Search for the cell housing the specified text and yield its [X, Y] center coordinate. 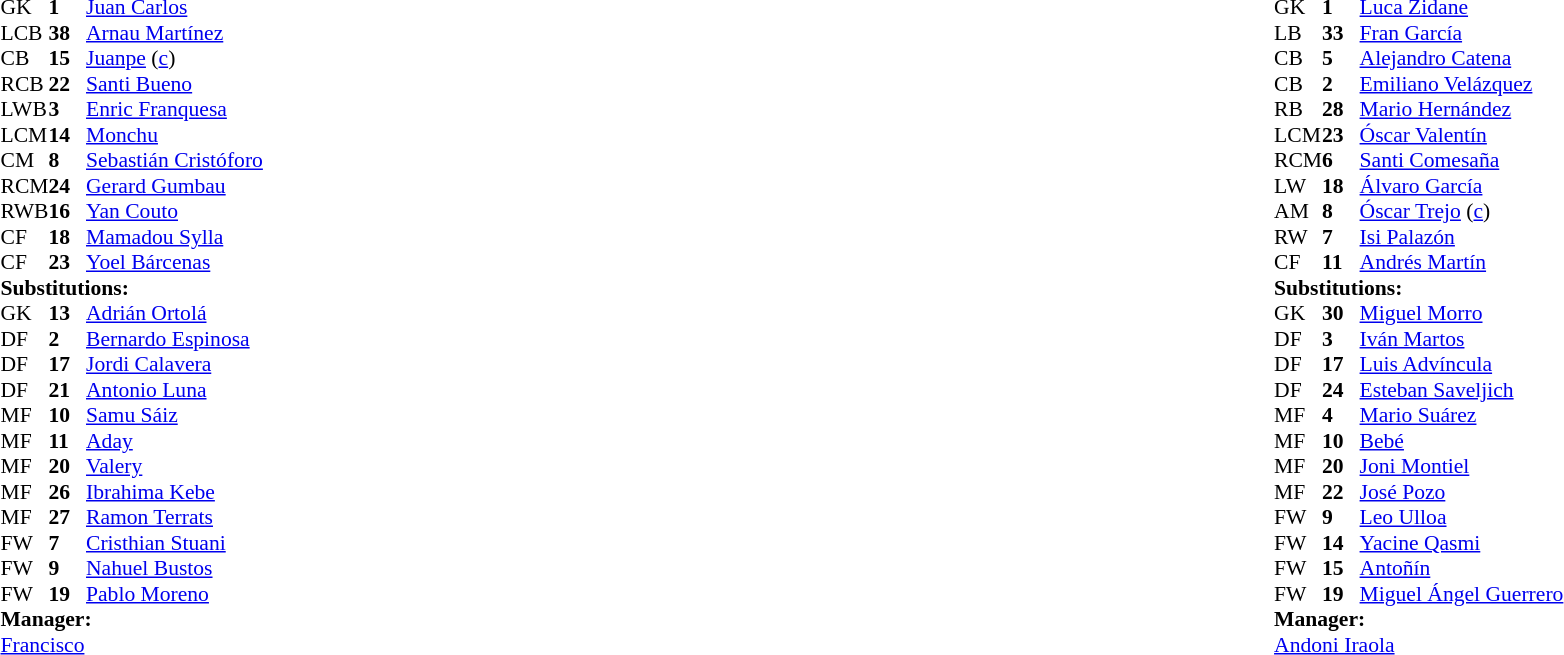
Gerard Gumbau [174, 186]
José Pozo [1462, 492]
28 [1341, 109]
Enric Franquesa [174, 109]
Esteban Saveljich [1462, 390]
38 [67, 33]
Ramon Terrats [174, 517]
Mario Suárez [1462, 415]
Valery [174, 467]
Adrián Ortolá [174, 313]
16 [67, 211]
4 [1341, 415]
Isi Palazón [1462, 237]
RW [1298, 237]
Emiliano Velázquez [1462, 84]
Pablo Moreno [174, 594]
Bernardo Espinosa [174, 339]
6 [1341, 161]
Bebé [1462, 441]
5 [1341, 59]
Álvaro García [1462, 186]
Ibrahima Kebe [174, 492]
Iván Martos [1462, 339]
Fran García [1462, 33]
26 [67, 492]
Óscar Trejo (c) [1462, 211]
Juanpe (c) [174, 59]
LB [1298, 33]
AM [1298, 211]
27 [67, 517]
RWB [24, 211]
Yacine Qasmi [1462, 543]
RB [1298, 109]
RCB [24, 84]
Miguel Ángel Guerrero [1462, 594]
Yoel Bárcenas [174, 263]
Monchu [174, 135]
33 [1341, 33]
Antonio Luna [174, 390]
13 [67, 313]
Antoñín [1462, 569]
30 [1341, 313]
LWB [24, 109]
Miguel Morro [1462, 313]
Aday [174, 441]
Cristhian Stuani [174, 543]
Andrés Martín [1462, 263]
Mario Hernández [1462, 109]
Leo Ulloa [1462, 517]
Joni Montiel [1462, 467]
Jordi Calavera [174, 365]
Sebastián Cristóforo [174, 161]
Yan Couto [174, 211]
Santi Comesaña [1462, 161]
CM [24, 161]
Alejandro Catena [1462, 59]
Santi Bueno [174, 84]
Arnau Martínez [174, 33]
LW [1298, 186]
LCB [24, 33]
21 [67, 390]
Luis Advíncula [1462, 365]
Nahuel Bustos [174, 569]
Samu Sáiz [174, 415]
Mamadou Sylla [174, 237]
Óscar Valentín [1462, 135]
